Output the [X, Y] coordinate of the center of the cell containing the given text.  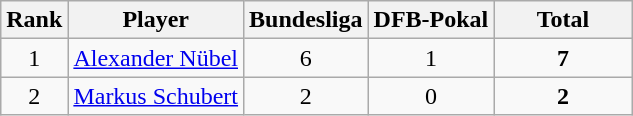
0 [431, 96]
Rank [34, 20]
6 [306, 58]
7 [564, 58]
Total [564, 20]
Player [156, 20]
DFB-Pokal [431, 20]
Markus Schubert [156, 96]
Alexander Nübel [156, 58]
Bundesliga [306, 20]
